Locate the cell with the specified text and output its (x, y) center coordinate. 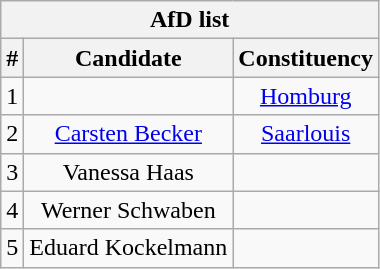
Saarlouis (306, 134)
2 (12, 134)
4 (12, 210)
# (12, 58)
AfD list (190, 20)
3 (12, 172)
Homburg (306, 96)
Vanessa Haas (128, 172)
Eduard Kockelmann (128, 248)
Constituency (306, 58)
1 (12, 96)
Werner Schwaben (128, 210)
Carsten Becker (128, 134)
Candidate (128, 58)
5 (12, 248)
